Determine the (X, Y) coordinate at the center of the cell enclosing the given text.  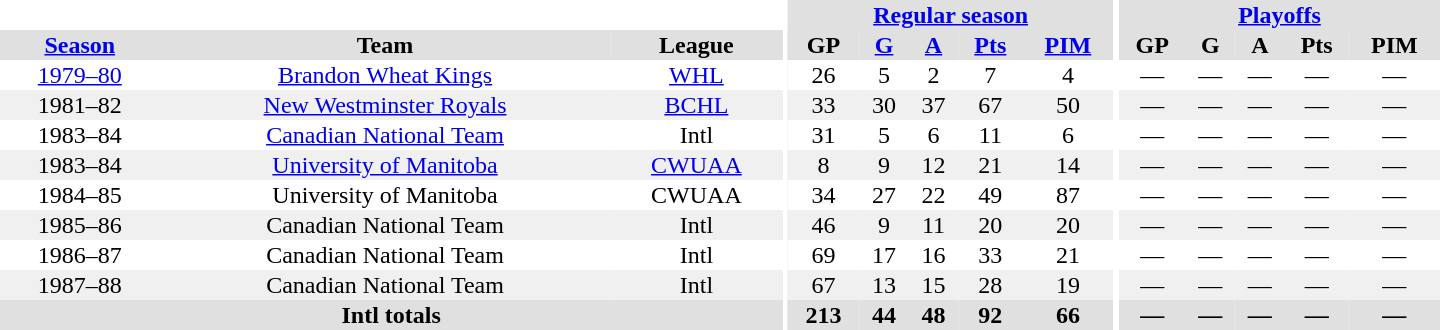
69 (824, 255)
1979–80 (80, 75)
30 (884, 105)
92 (990, 315)
28 (990, 285)
213 (824, 315)
26 (824, 75)
37 (934, 105)
Team (386, 45)
1987–88 (80, 285)
17 (884, 255)
12 (934, 165)
16 (934, 255)
New Westminster Royals (386, 105)
44 (884, 315)
66 (1068, 315)
50 (1068, 105)
Season (80, 45)
1981–82 (80, 105)
4 (1068, 75)
Regular season (951, 15)
34 (824, 195)
19 (1068, 285)
Brandon Wheat Kings (386, 75)
7 (990, 75)
Playoffs (1280, 15)
27 (884, 195)
48 (934, 315)
13 (884, 285)
31 (824, 135)
22 (934, 195)
87 (1068, 195)
League (697, 45)
1986–87 (80, 255)
1985–86 (80, 225)
WHL (697, 75)
46 (824, 225)
2 (934, 75)
BCHL (697, 105)
15 (934, 285)
1984–85 (80, 195)
49 (990, 195)
Intl totals (391, 315)
8 (824, 165)
14 (1068, 165)
